Search for the cell housing the specified text and yield its [X, Y] center coordinate. 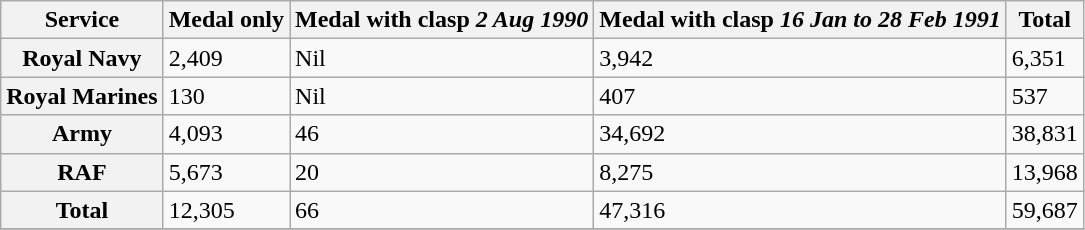
Medal with clasp 2 Aug 1990 [442, 20]
6,351 [1044, 58]
47,316 [800, 210]
Medal with clasp 16 Jan to 28 Feb 1991 [800, 20]
3,942 [800, 58]
2,409 [226, 58]
20 [442, 172]
5,673 [226, 172]
4,093 [226, 134]
407 [800, 96]
38,831 [1044, 134]
46 [442, 134]
34,692 [800, 134]
537 [1044, 96]
Medal only [226, 20]
RAF [82, 172]
12,305 [226, 210]
130 [226, 96]
8,275 [800, 172]
Royal Marines [82, 96]
59,687 [1044, 210]
Royal Navy [82, 58]
Army [82, 134]
13,968 [1044, 172]
66 [442, 210]
Service [82, 20]
